Output the [x, y] coordinate of the center of the cell containing the given text.  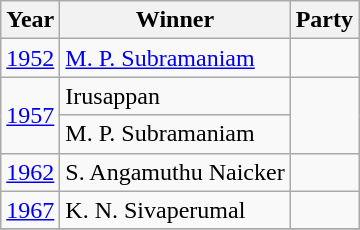
S. Angamuthu Naicker [175, 172]
Irusappan [175, 96]
Winner [175, 20]
1952 [30, 58]
1967 [30, 210]
Party [324, 20]
Year [30, 20]
1962 [30, 172]
1957 [30, 115]
K. N. Sivaperumal [175, 210]
